Extract the (x, y) coordinate from the center of the cell holding the provided text.  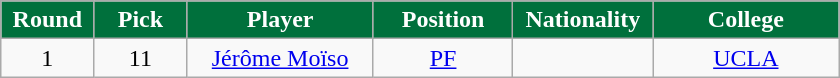
Nationality (583, 20)
Jérôme Moïso (280, 58)
Player (280, 20)
1 (48, 58)
11 (140, 58)
Round (48, 20)
Position (443, 20)
PF (443, 58)
UCLA (746, 58)
College (746, 20)
Pick (140, 20)
